Determine the [x, y] coordinate at the center of the cell enclosing the given text.  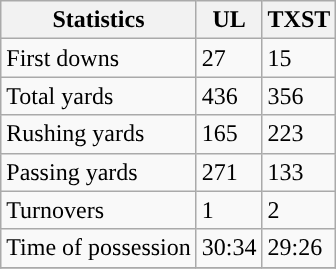
356 [299, 96]
223 [299, 134]
27 [229, 58]
165 [229, 134]
271 [229, 172]
2 [299, 210]
133 [299, 172]
Total yards [99, 96]
Rushing yards [99, 134]
1 [229, 210]
30:34 [229, 248]
TXST [299, 20]
Turnovers [99, 210]
First downs [99, 58]
Time of possession [99, 248]
436 [229, 96]
29:26 [299, 248]
Passing yards [99, 172]
15 [299, 58]
Statistics [99, 20]
UL [229, 20]
